Detect which cell encompasses the target text, then output its [X, Y] center coordinate. 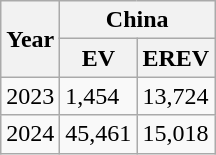
15,018 [176, 134]
Year [30, 39]
China [138, 20]
EREV [176, 58]
EV [98, 58]
13,724 [176, 96]
45,461 [98, 134]
1,454 [98, 96]
2023 [30, 96]
2024 [30, 134]
